Return the (X, Y) coordinate for the center point of the cell that contains the specified text.  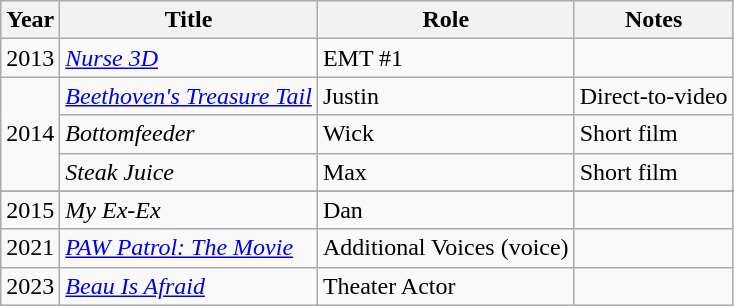
Nurse 3D (189, 58)
2015 (30, 210)
Wick (446, 134)
Additional Voices (voice) (446, 248)
Direct-to-video (654, 96)
Dan (446, 210)
Notes (654, 20)
Year (30, 20)
Max (446, 172)
My Ex-Ex (189, 210)
2021 (30, 248)
Theater Actor (446, 286)
Beau Is Afraid (189, 286)
PAW Patrol: The Movie (189, 248)
Steak Juice (189, 172)
Role (446, 20)
Beethoven's Treasure Tail (189, 96)
2013 (30, 58)
2014 (30, 134)
Title (189, 20)
Justin (446, 96)
2023 (30, 286)
EMT #1 (446, 58)
Bottomfeeder (189, 134)
